Output the [x, y] coordinate of the center of the cell containing the given text.  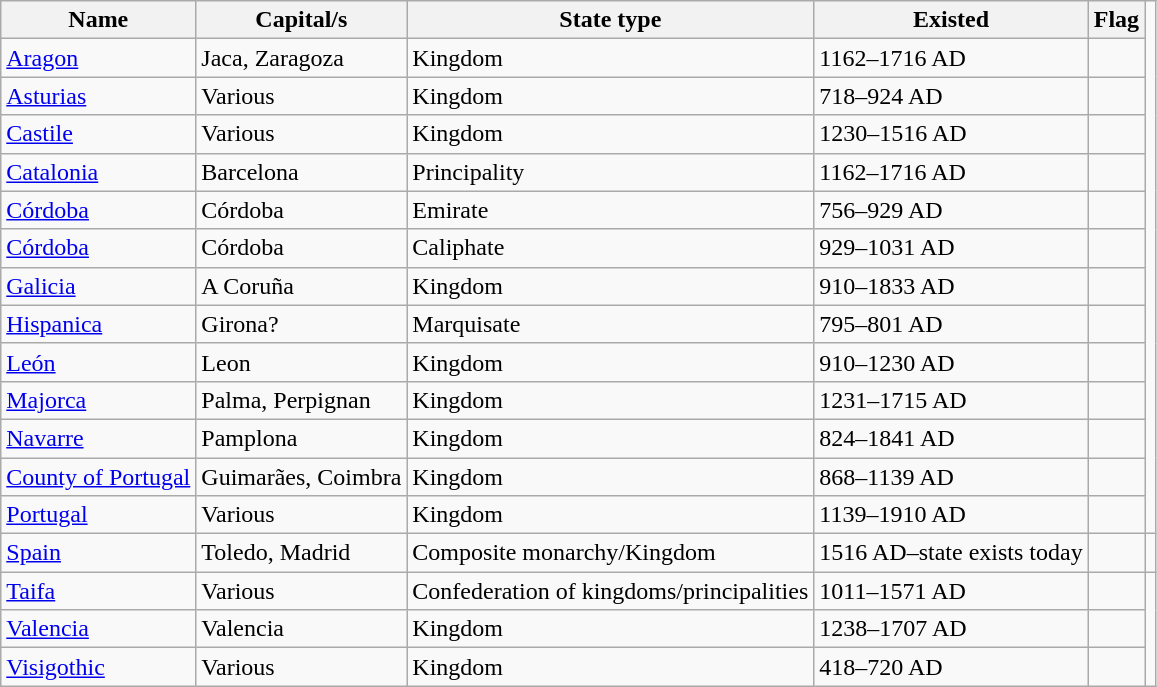
910–1230 AD [951, 362]
1139–1910 AD [951, 515]
Castile [98, 134]
Catalonia [98, 172]
Jaca, Zaragoza [302, 58]
Visigothic [98, 667]
756–929 AD [951, 210]
Girona? [302, 324]
Asturias [98, 96]
Pamplona [302, 438]
910–1833 AD [951, 286]
Caliphate [610, 248]
Taifa [98, 591]
718–924 AD [951, 96]
Guimarães, Coimbra [302, 477]
1516 AD–state exists today [951, 553]
Barcelona [302, 172]
Capital/s [302, 20]
Hispanica [98, 324]
1011–1571 AD [951, 591]
Marquisate [610, 324]
Portugal [98, 515]
County of Portugal [98, 477]
Navarre [98, 438]
Toledo, Madrid [302, 553]
Spain [98, 553]
1238–1707 AD [951, 629]
Galicia [98, 286]
Majorca [98, 400]
Composite monarchy/Kingdom [610, 553]
868–1139 AD [951, 477]
418–720 AD [951, 667]
Existed [951, 20]
824–1841 AD [951, 438]
Flag [1116, 20]
Name [98, 20]
Confederation of kingdoms/principalities [610, 591]
Palma, Perpignan [302, 400]
1230–1516 AD [951, 134]
A Coruña [302, 286]
State type [610, 20]
929–1031 AD [951, 248]
795–801 AD [951, 324]
Emirate [610, 210]
León [98, 362]
Principality [610, 172]
Leon [302, 362]
Aragon [98, 58]
1231–1715 AD [951, 400]
